Pinpoint the cell where the given text exists, returning its (x, y) midpoint coordinate. 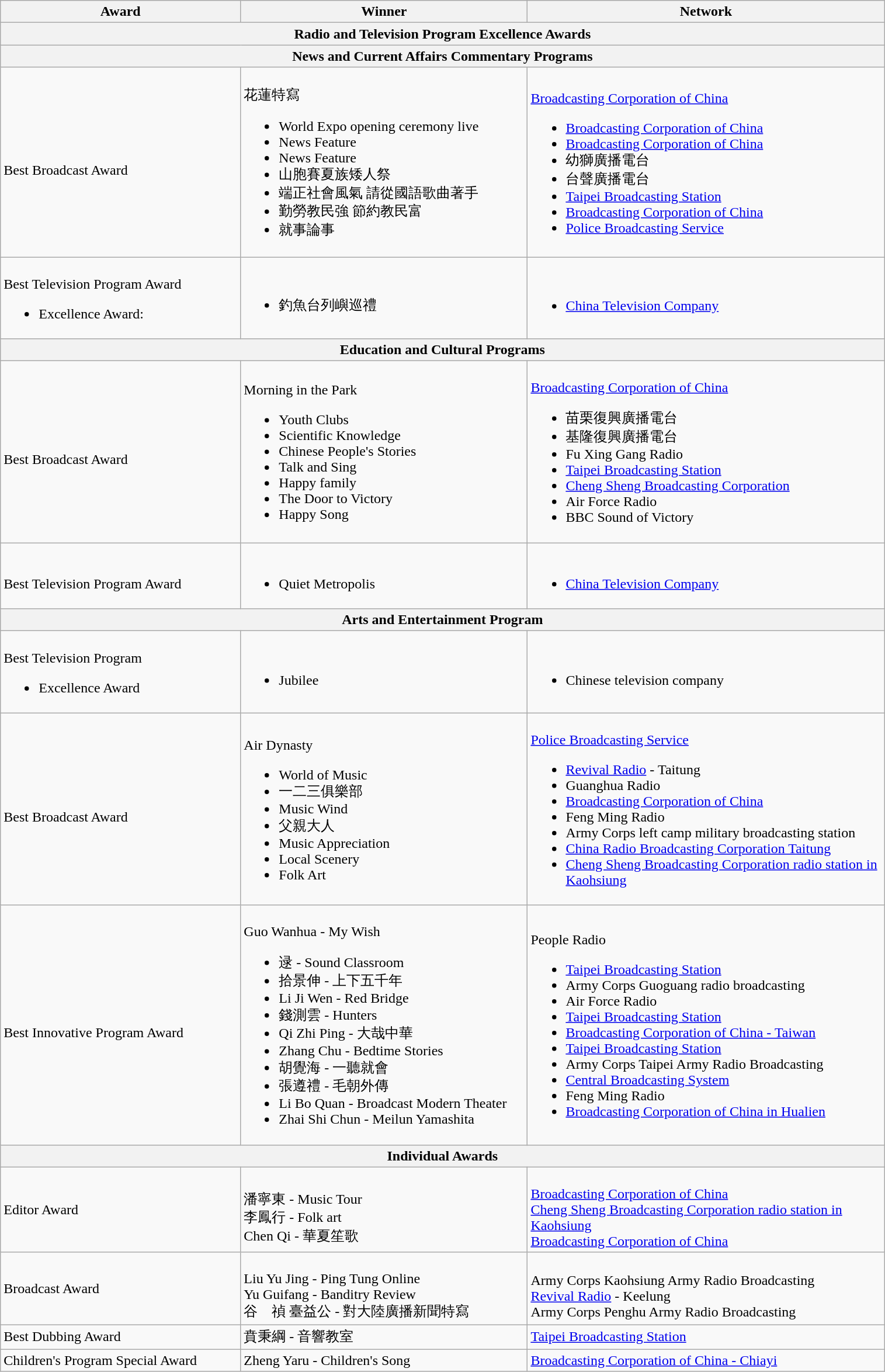
Chinese television company (706, 672)
Broadcasting Corporation of China Cheng Sheng Broadcasting Corporation radio station in Kaohsiung Broadcasting Corporation of China (706, 1210)
Best Dubbing Award (120, 1337)
Best Television Program Award (120, 576)
Best Television Program AwardExcellence Award: (120, 298)
Radio and Television Program Excellence Awards (443, 34)
Army Corps Kaohsiung Army Radio Broadcasting Revival Radio - Keelung Army Corps Penghu Army Radio Broadcasting (706, 1288)
Broadcast Award (120, 1288)
花蓮特寫World Expo opening ceremony liveNews FeatureNews Feature山胞賽夏族矮人祭端正社會風氣 請從國語歌曲著手勤勞教民強 節約教民富就事論事 (384, 162)
Quiet Metropolis (384, 576)
Liu Yu Jing - Ping Tung Online Yu Guifang - Banditry Review 谷 禎 臺益公 - 對大陸廣播新聞特寫 (384, 1288)
賁秉綱 - 音響教室 (384, 1337)
Best Innovative Program Award (120, 1025)
Taipei Broadcasting Station (706, 1337)
Broadcasting Corporation of China - Chiayi (706, 1360)
Award (120, 12)
Children's Program Special Award (120, 1360)
Education and Cultural Programs (443, 350)
Arts and Entertainment Program (443, 620)
釣魚台列嶼巡禮 (384, 298)
潘寧東 - Music Tour 李鳳行 - Folk art Chen Qi - 華夏笙歌 (384, 1210)
Air DynastyWorld of Music一二三俱樂部Music Wind父親大人Music AppreciationLocal SceneryFolk Art (384, 809)
Editor Award (120, 1210)
Morning in the ParkYouth ClubsScientific KnowledgeChinese People's StoriesTalk and SingHappy familyThe Door to VictoryHappy Song (384, 452)
Individual Awards (443, 1156)
Jubilee (384, 672)
Network (706, 12)
Winner (384, 12)
News and Current Affairs Commentary Programs (443, 56)
Best Television ProgramExcellence Award (120, 672)
Zheng Yaru - Children's Song (384, 1360)
